Extract the (x, y) coordinate from the center of the cell holding the provided text.  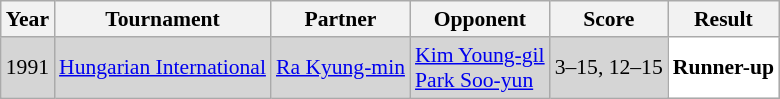
Ra Kyung-min (340, 68)
Score (609, 19)
Year (28, 19)
Kim Young-gil Park Soo-yun (480, 68)
3–15, 12–15 (609, 68)
Tournament (162, 19)
Result (724, 19)
Runner-up (724, 68)
1991 (28, 68)
Partner (340, 19)
Opponent (480, 19)
Hungarian International (162, 68)
